Scan for the cell matching the given text and deliver its [x, y] coordinate at center. 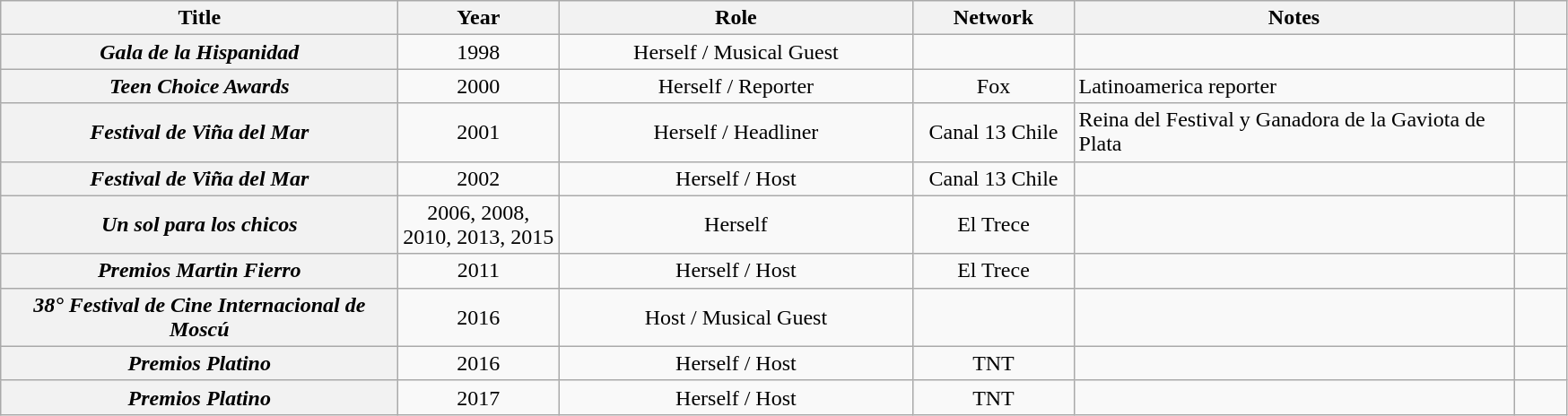
2000 [479, 86]
2002 [479, 178]
Gala de la Hispanidad [199, 52]
Latinoamerica reporter [1294, 86]
Network [994, 18]
Title [199, 18]
Teen Choice Awards [199, 86]
Host / Musical Guest [736, 317]
Fox [994, 86]
Year [479, 18]
Herself / Headliner [736, 133]
Herself / Musical Guest [736, 52]
2006, 2008, 2010, 2013, 2015 [479, 224]
Premios Martin Fierro [199, 271]
Un sol para los chicos [199, 224]
Herself / Reporter [736, 86]
38° Festival de Cine Internacional de Moscú [199, 317]
Role [736, 18]
1998 [479, 52]
2017 [479, 397]
Notes [1294, 18]
2001 [479, 133]
2011 [479, 271]
Reina del Festival y Ganadora de la Gaviota de Plata [1294, 133]
Herself [736, 224]
